Pinpoint the cell where the given text exists, returning its [X, Y] midpoint coordinate. 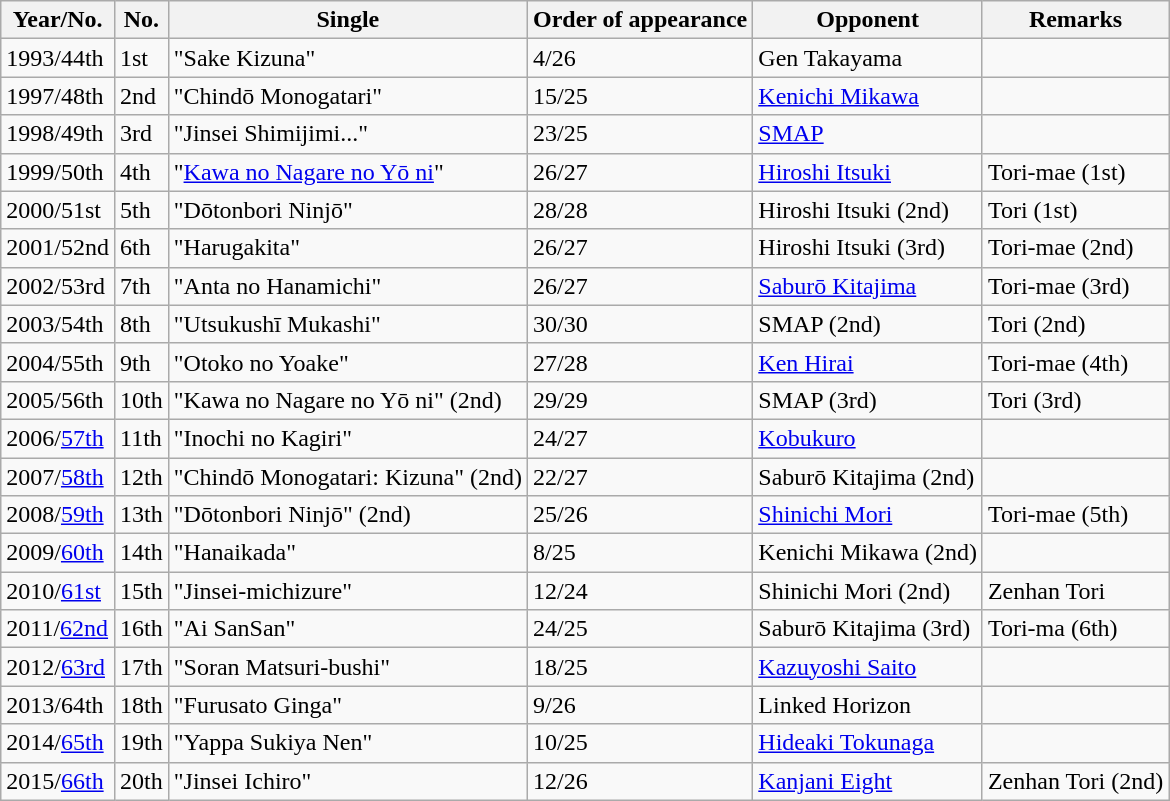
Tori (1st) [1075, 210]
11th [141, 438]
25/26 [640, 515]
12th [141, 477]
2001/52nd [58, 248]
Gen Takayama [868, 58]
1997/48th [58, 96]
19th [141, 743]
Zenhan Tori [1075, 591]
2nd [141, 96]
"Chindō Monogatari" [348, 96]
18th [141, 705]
Single [348, 20]
Zenhan Tori (2nd) [1075, 781]
"Jinsei-michizure" [348, 591]
2012/63rd [58, 667]
Hideaki Tokunaga [868, 743]
8/25 [640, 553]
9/26 [640, 705]
2008/59th [58, 515]
2015/66th [58, 781]
18/25 [640, 667]
12/24 [640, 591]
"Chindō Monogatari: Kizuna" (2nd) [348, 477]
Order of appearance [640, 20]
2003/54th [58, 324]
"Dōtonbori Ninjō" (2nd) [348, 515]
Hiroshi Itsuki [868, 172]
6th [141, 248]
Shinichi Mori (2nd) [868, 591]
Ken Hirai [868, 362]
"Inochi no Kagiri" [348, 438]
No. [141, 20]
12/26 [640, 781]
4th [141, 172]
Saburō Kitajima (2nd) [868, 477]
4/26 [640, 58]
Tori-mae (2nd) [1075, 248]
14th [141, 553]
"Soran Matsuri-bushi" [348, 667]
Kanjani Eight [868, 781]
2010/61st [58, 591]
"Otoko no Yoake" [348, 362]
23/25 [640, 134]
"Dōtonbori Ninjō" [348, 210]
22/27 [640, 477]
10/25 [640, 743]
Tori-mae (1st) [1075, 172]
1999/50th [58, 172]
13th [141, 515]
27/28 [640, 362]
Tori-mae (4th) [1075, 362]
"Ai SanSan" [348, 629]
"Anta no Hanamichi" [348, 286]
8th [141, 324]
SMAP (2nd) [868, 324]
28/28 [640, 210]
"Utsukushī Mukashi" [348, 324]
Linked Horizon [868, 705]
"Furusato Ginga" [348, 705]
1998/49th [58, 134]
Kobukuro [868, 438]
24/27 [640, 438]
"Kawa no Nagare no Yō ni" (2nd) [348, 400]
9th [141, 362]
Tori-mae (3rd) [1075, 286]
Kenichi Mikawa [868, 96]
"Jinsei Ichiro" [348, 781]
15/25 [640, 96]
Tori (2nd) [1075, 324]
24/25 [640, 629]
Tori (3rd) [1075, 400]
"Harugakita" [348, 248]
20th [141, 781]
SMAP (3rd) [868, 400]
Remarks [1075, 20]
Shinichi Mori [868, 515]
"Yappa Sukiya Nen" [348, 743]
"Jinsei Shimijimi..." [348, 134]
5th [141, 210]
2005/56th [58, 400]
Opponent [868, 20]
Hiroshi Itsuki (3rd) [868, 248]
Year/No. [58, 20]
2004/55th [58, 362]
SMAP [868, 134]
Tori-ma (6th) [1075, 629]
2013/64th [58, 705]
2002/53rd [58, 286]
30/30 [640, 324]
Saburō Kitajima (3rd) [868, 629]
3rd [141, 134]
1st [141, 58]
Saburō Kitajima [868, 286]
2011/62nd [58, 629]
Tori-mae (5th) [1075, 515]
17th [141, 667]
Kenichi Mikawa (2nd) [868, 553]
2007/58th [58, 477]
"Hanaikada" [348, 553]
2009/60th [58, 553]
2000/51st [58, 210]
"Kawa no Nagare no Yō ni" [348, 172]
Kazuyoshi Saito [868, 667]
15th [141, 591]
16th [141, 629]
10th [141, 400]
29/29 [640, 400]
1993/44th [58, 58]
Hiroshi Itsuki (2nd) [868, 210]
"Sake Kizuna" [348, 58]
2006/57th [58, 438]
7th [141, 286]
2014/65th [58, 743]
